Pinpoint the cell where the given text exists, returning its [X, Y] midpoint coordinate. 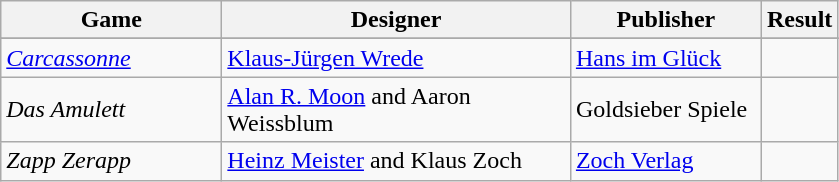
Das Amulett [112, 110]
Hans im Glück [666, 58]
Zoch Verlag [666, 161]
Result [799, 20]
Designer [396, 20]
Zapp Zerapp [112, 161]
Carcassonne [112, 58]
Alan R. Moon and Aaron Weissblum [396, 110]
Klaus-Jürgen Wrede [396, 58]
Game [112, 20]
Goldsieber Spiele [666, 110]
Publisher [666, 20]
Heinz Meister and Klaus Zoch [396, 161]
